Provide the [x, y] coordinate of the cell's center where the given text is located.  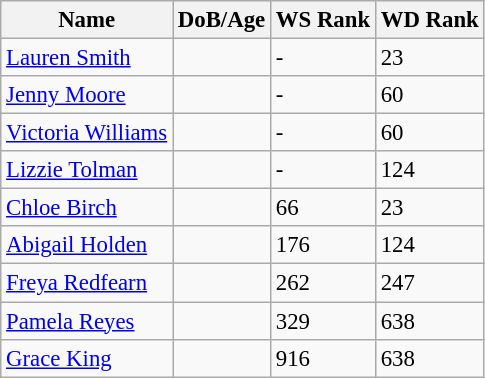
176 [322, 245]
916 [322, 358]
Jenny Moore [87, 95]
WS Rank [322, 20]
Lizzie Tolman [87, 170]
DoB/Age [222, 20]
247 [430, 283]
66 [322, 208]
262 [322, 283]
Chloe Birch [87, 208]
Pamela Reyes [87, 321]
Victoria Williams [87, 133]
Name [87, 20]
Freya Redfearn [87, 283]
Lauren Smith [87, 58]
WD Rank [430, 20]
329 [322, 321]
Abigail Holden [87, 245]
Grace King [87, 358]
